Return the [X, Y] coordinate for the center point of the cell that contains the specified text.  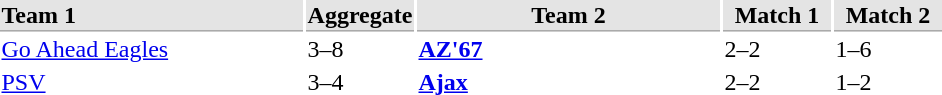
2–2 [777, 49]
Go Ahead Eagles [152, 49]
Team 1 [152, 16]
3–8 [360, 49]
1–6 [888, 49]
Match 1 [777, 16]
Aggregate [360, 16]
Team 2 [568, 16]
AZ'67 [568, 49]
Match 2 [888, 16]
